Output the [X, Y] coordinate of the center of the cell containing the given text.  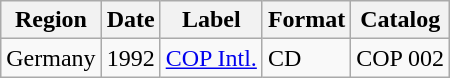
COP Intl. [211, 58]
Format [306, 20]
1992 [130, 58]
COP 002 [400, 58]
Germany [51, 58]
CD [306, 58]
Date [130, 20]
Label [211, 20]
Region [51, 20]
Catalog [400, 20]
